Output the [x, y] coordinate of the center of the cell containing the given text.  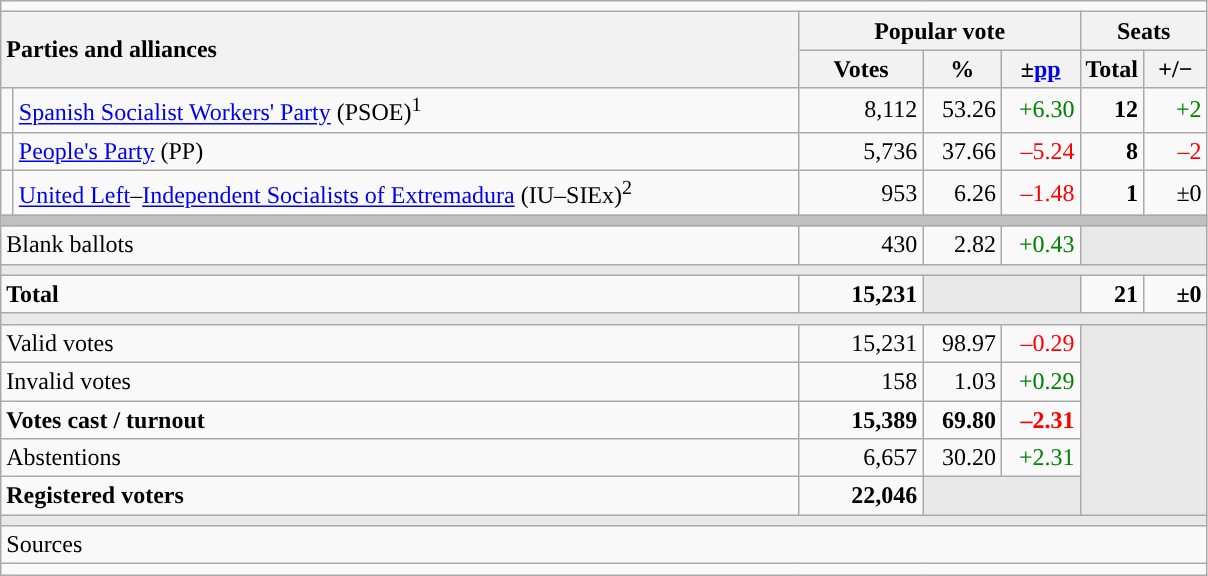
5,736 [861, 151]
–1.48 [1040, 194]
–2.31 [1040, 420]
+0.29 [1040, 381]
People's Party (PP) [406, 151]
1 [1112, 194]
98.97 [962, 343]
+2.31 [1040, 458]
21 [1112, 294]
Valid votes [400, 343]
+/− [1176, 69]
±pp [1040, 69]
6.26 [962, 194]
–5.24 [1040, 151]
953 [861, 194]
Seats [1144, 31]
12 [1112, 110]
158 [861, 381]
Abstentions [400, 458]
1.03 [962, 381]
–0.29 [1040, 343]
Registered voters [400, 496]
37.66 [962, 151]
15,389 [861, 420]
+2 [1176, 110]
Sources [604, 545]
Popular vote [940, 31]
6,657 [861, 458]
Parties and alliances [400, 50]
% [962, 69]
2.82 [962, 245]
Votes cast / turnout [400, 420]
+6.30 [1040, 110]
8 [1112, 151]
69.80 [962, 420]
Invalid votes [400, 381]
Spanish Socialist Workers' Party (PSOE)1 [406, 110]
30.20 [962, 458]
430 [861, 245]
53.26 [962, 110]
22,046 [861, 496]
Blank ballots [400, 245]
Votes [861, 69]
8,112 [861, 110]
United Left–Independent Socialists of Extremadura (IU–SIEx)2 [406, 194]
+0.43 [1040, 245]
–2 [1176, 151]
